Search for the cell housing the specified text and yield its [x, y] center coordinate. 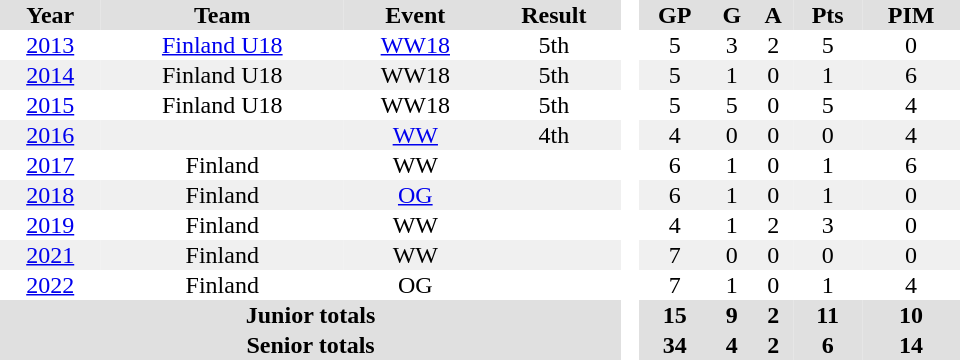
2013 [50, 45]
2021 [50, 255]
2015 [50, 105]
G [732, 15]
Pts [828, 15]
Senior totals [310, 345]
4th [554, 135]
34 [675, 345]
15 [675, 315]
Result [554, 15]
Junior totals [310, 315]
2019 [50, 225]
2018 [50, 195]
PIM [911, 15]
2014 [50, 75]
A [773, 15]
Event [415, 15]
2016 [50, 135]
2017 [50, 165]
14 [911, 345]
GP [675, 15]
11 [828, 315]
Team [222, 15]
Year [50, 15]
9 [732, 315]
2022 [50, 285]
10 [911, 315]
